Return [X, Y] of the center of cell containing provided text 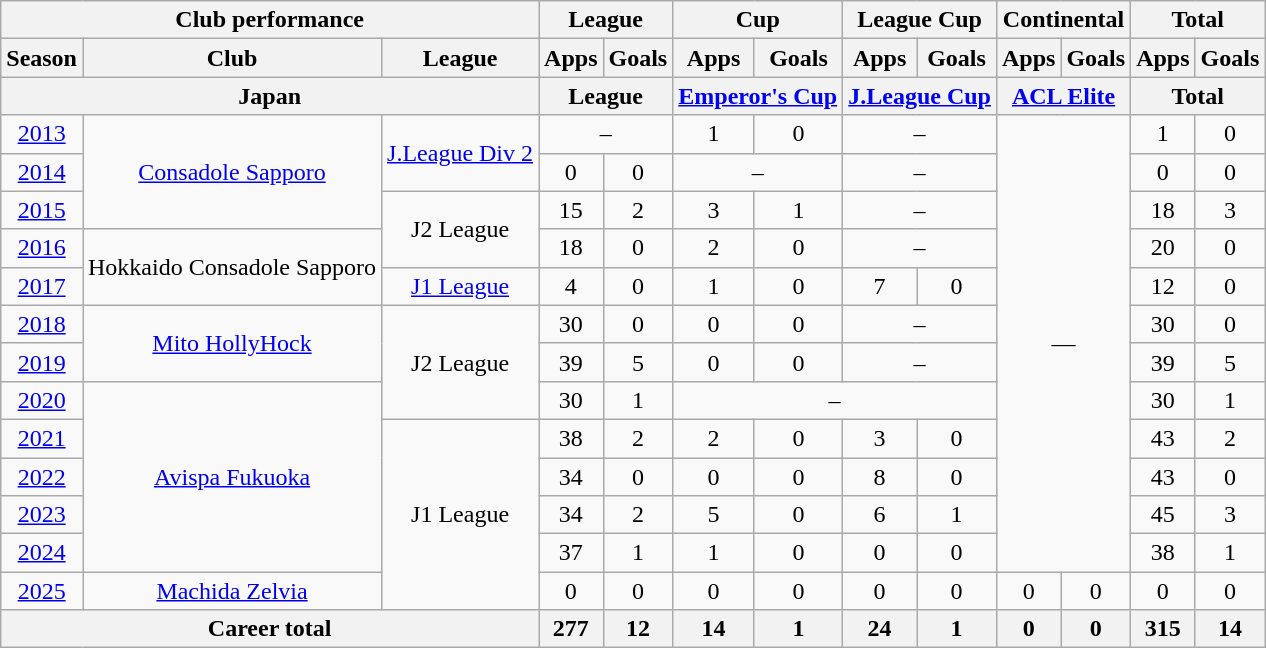
37 [571, 553]
2022 [42, 477]
2024 [42, 553]
Continental [1063, 20]
20 [1163, 248]
Emperor's Cup [758, 96]
2016 [42, 248]
2023 [42, 515]
2021 [42, 438]
15 [571, 210]
J.League Div 2 [460, 153]
Avispa Fukuoka [232, 476]
Japan [270, 96]
Hokkaido Consadole Sapporo [232, 267]
2020 [42, 400]
4 [571, 286]
Mito HollyHock [232, 343]
Career total [270, 629]
ACL Elite [1063, 96]
277 [571, 629]
Consadole Sapporo [232, 172]
45 [1163, 515]
6 [880, 515]
315 [1163, 629]
Season [42, 58]
Cup [758, 20]
Machida Zelvia [232, 591]
24 [880, 629]
2018 [42, 324]
2014 [42, 172]
Club performance [270, 20]
— [1063, 344]
2015 [42, 210]
8 [880, 477]
Club [232, 58]
2013 [42, 134]
7 [880, 286]
J.League Cup [920, 96]
League Cup [920, 20]
2025 [42, 591]
2019 [42, 362]
2017 [42, 286]
